Search for the cell housing the specified text and yield its (x, y) center coordinate. 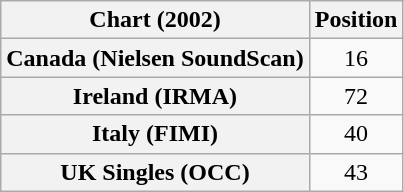
16 (356, 58)
72 (356, 96)
UK Singles (OCC) (155, 172)
40 (356, 134)
43 (356, 172)
Position (356, 20)
Canada (Nielsen SoundScan) (155, 58)
Ireland (IRMA) (155, 96)
Italy (FIMI) (155, 134)
Chart (2002) (155, 20)
